Search for the cell housing the specified text and yield its [x, y] center coordinate. 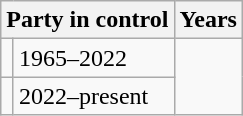
2022–present [94, 96]
Party in control [88, 20]
1965–2022 [94, 58]
Years [208, 20]
